Return the [X, Y] coordinate for the center point of the cell that contains the specified text.  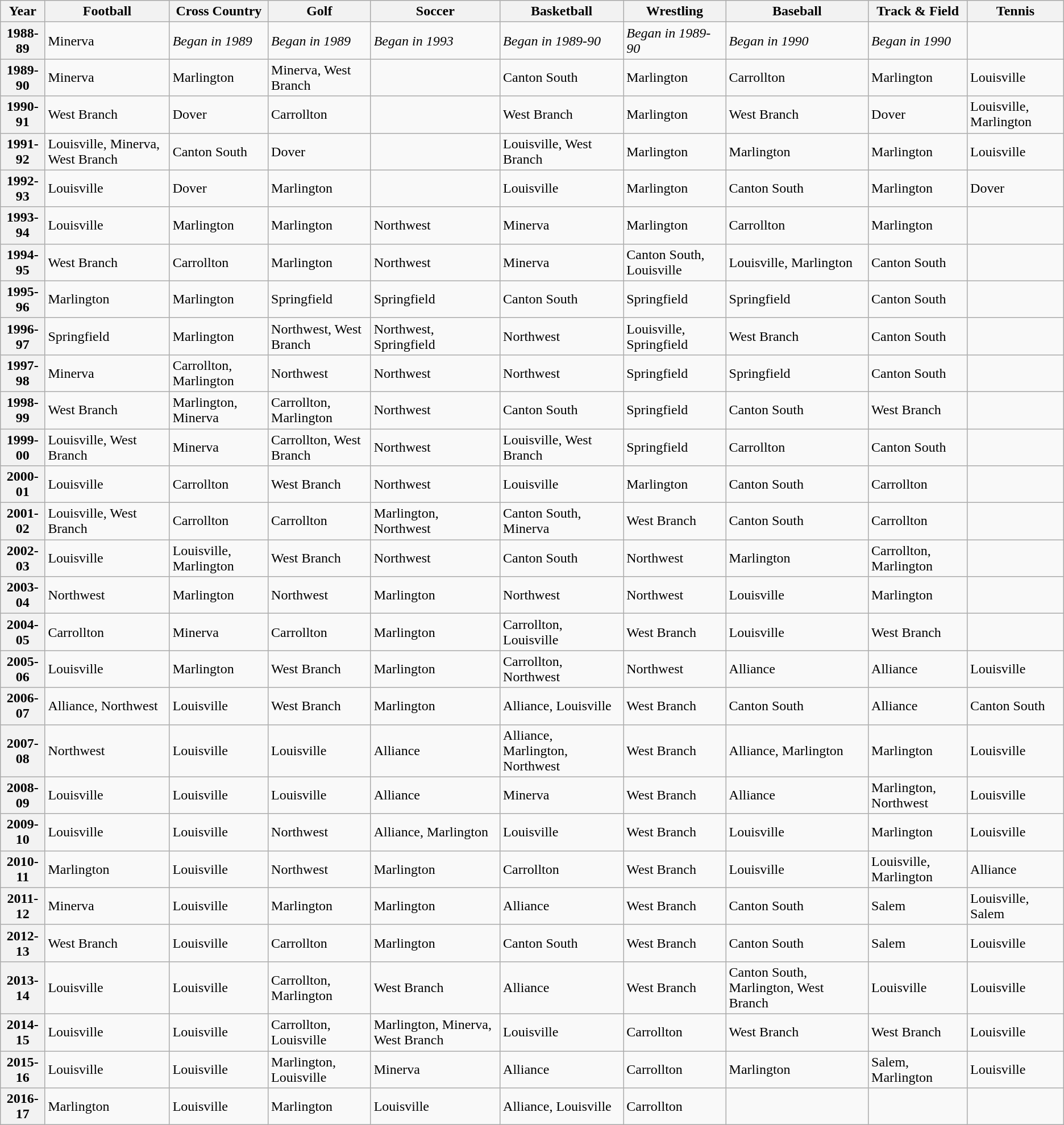
2004-05 [23, 632]
1991-92 [23, 151]
1997-98 [23, 373]
Louisville, Salem [1016, 906]
2007-08 [23, 751]
1994-95 [23, 262]
Marlington, Louisville [319, 1069]
1996-97 [23, 336]
1999-00 [23, 447]
2014-15 [23, 1032]
Canton South, Marlington, West Branch [797, 988]
Track & Field [918, 11]
Louisville, Minerva, West Branch [107, 151]
2013-14 [23, 988]
Salem, Marlington [918, 1069]
2008-09 [23, 795]
Wrestling [675, 11]
Basketball [562, 11]
Canton South, Minerva [562, 522]
1995-96 [23, 299]
1989-90 [23, 77]
1993-94 [23, 225]
Golf [319, 11]
Louisville, Springfield [675, 336]
1992-93 [23, 189]
2015-16 [23, 1069]
2006-07 [23, 706]
Northwest, Springfield [435, 336]
2003-04 [23, 595]
2009-10 [23, 832]
Minerva, West Branch [319, 77]
Carrollton, Northwest [562, 669]
2005-06 [23, 669]
2010-11 [23, 869]
1990-91 [23, 115]
Began in 1993 [435, 41]
Alliance, Northwest [107, 706]
Soccer [435, 11]
1998-99 [23, 410]
1988-89 [23, 41]
2016-17 [23, 1107]
Alliance, Marlington, Northwest [562, 751]
Carrollton, West Branch [319, 447]
Baseball [797, 11]
Year [23, 11]
Canton South, Louisville [675, 262]
2012-13 [23, 943]
2000-01 [23, 484]
2001-02 [23, 522]
Marlington, Minerva [218, 410]
Tennis [1016, 11]
2002-03 [23, 558]
Football [107, 11]
Marlington, Minerva, West Branch [435, 1032]
Cross Country [218, 11]
Northwest, West Branch [319, 336]
2011-12 [23, 906]
